Provide the [X, Y] coordinate of the cell's center where the given text is located.  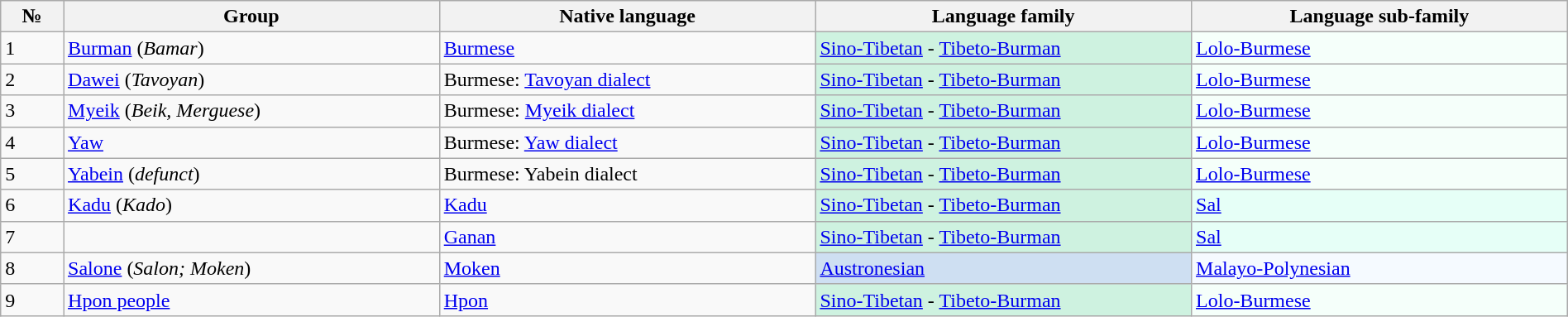
1 [32, 48]
№ [32, 17]
Yabein (defunct) [251, 174]
5 [32, 174]
3 [32, 111]
Burmese: Yabein dialect [627, 174]
9 [32, 300]
Language sub-family [1379, 17]
8 [32, 268]
Burmese: Tavoyan dialect [627, 79]
Kadu (Kado) [251, 205]
Dawei (Tavoyan) [251, 79]
Moken [627, 268]
Malayo-Polynesian [1379, 268]
4 [32, 142]
2 [32, 79]
Burmese: Yaw dialect [627, 142]
Ganan [627, 237]
Burman (Bamar) [251, 48]
7 [32, 237]
Hpon people [251, 300]
Hpon [627, 300]
Burmese [627, 48]
Kadu [627, 205]
Myeik (Beik, Merguese) [251, 111]
Salone (Salon; Moken) [251, 268]
Austronesian [1004, 268]
Language family [1004, 17]
Burmese: Myeik dialect [627, 111]
Yaw [251, 142]
Native language [627, 17]
6 [32, 205]
Group [251, 17]
